Pinpoint the cell where the given text exists, returning its [x, y] midpoint coordinate. 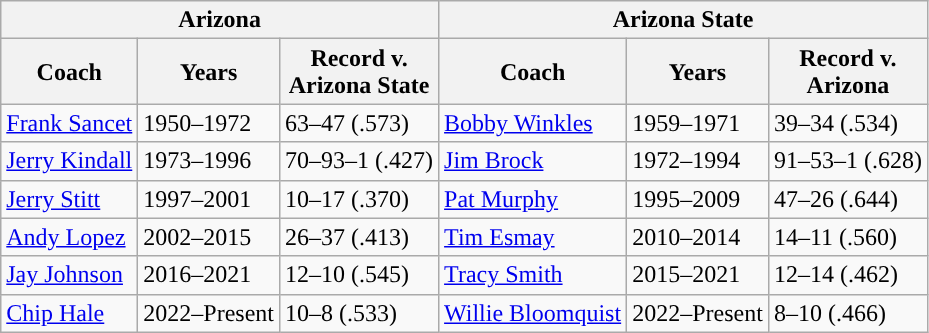
1997–2001 [209, 199]
Jay Johnson [70, 275]
2010–2014 [698, 237]
12–10 (.545) [360, 275]
Bobby Winkles [533, 123]
Andy Lopez [70, 237]
63–47 (.573) [360, 123]
Jim Brock [533, 161]
Tim Esmay [533, 237]
Frank Sancet [70, 123]
70–93–1 (.427) [360, 161]
8–10 (.466) [848, 313]
14–11 (.560) [848, 237]
47–26 (.644) [848, 199]
2015–2021 [698, 275]
1995–2009 [698, 199]
Jerry Stitt [70, 199]
Arizona [220, 20]
10–8 (.533) [360, 313]
Tracy Smith [533, 275]
Record v.Arizona [848, 72]
12–14 (.462) [848, 275]
Chip Hale [70, 313]
1950–1972 [209, 123]
1973–1996 [209, 161]
10–17 (.370) [360, 199]
Pat Murphy [533, 199]
26–37 (.413) [360, 237]
2016–2021 [209, 275]
1972–1994 [698, 161]
39–34 (.534) [848, 123]
91–53–1 (.628) [848, 161]
Jerry Kindall [70, 161]
1959–1971 [698, 123]
Arizona State [684, 20]
2002–2015 [209, 237]
Willie Bloomquist [533, 313]
Record v.Arizona State [360, 72]
